Extract the [x, y] coordinate from the center of the cell holding the provided text.  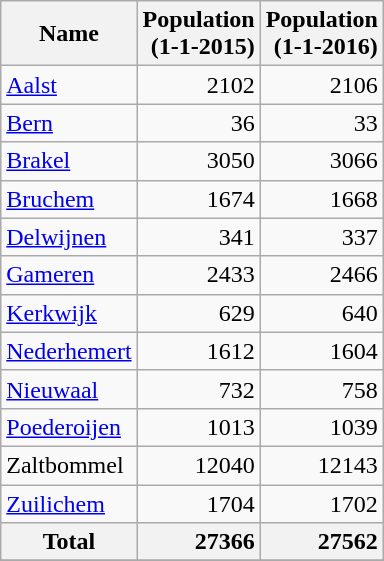
Kerkwijk [69, 313]
1604 [322, 351]
2106 [322, 85]
Zuilichem [69, 503]
Population(1-1-2016) [322, 34]
Gameren [69, 275]
2433 [198, 275]
2102 [198, 85]
Nieuwaal [69, 389]
3066 [322, 161]
Poederoijen [69, 427]
Bruchem [69, 199]
1702 [322, 503]
1668 [322, 199]
758 [322, 389]
2466 [322, 275]
Nederhemert [69, 351]
1013 [198, 427]
337 [322, 237]
36 [198, 123]
Aalst [69, 85]
12040 [198, 465]
Brakel [69, 161]
629 [198, 313]
27366 [198, 542]
12143 [322, 465]
Bern [69, 123]
732 [198, 389]
640 [322, 313]
33 [322, 123]
Delwijnen [69, 237]
1612 [198, 351]
3050 [198, 161]
1674 [198, 199]
Name [69, 34]
Population(1-1-2015) [198, 34]
Total [69, 542]
Zaltbommel [69, 465]
341 [198, 237]
1039 [322, 427]
27562 [322, 542]
1704 [198, 503]
